For the text-containing cell, return its midpoint in (x, y) coordinate format. 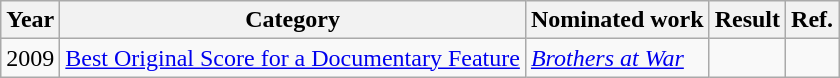
Ref. (812, 20)
Brothers at War (617, 58)
Nominated work (617, 20)
Year (30, 20)
Result (747, 20)
2009 (30, 58)
Best Original Score for a Documentary Feature (293, 58)
Category (293, 20)
